Output the [X, Y] coordinate of the center of the cell containing the given text.  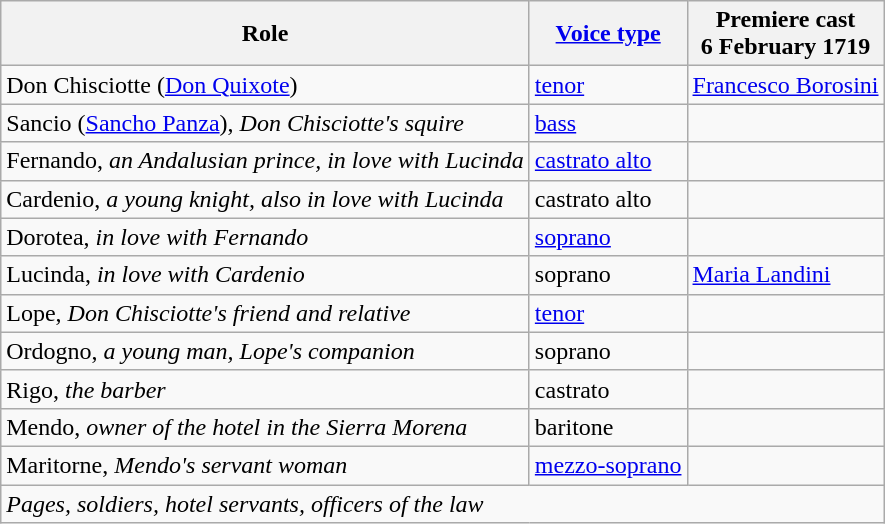
Sancio (Sancho Panza), Don Chisciotte's squire [266, 123]
baritone [608, 427]
Don Chisciotte (Don Quixote) [266, 85]
Maritorne, Mendo's servant woman [266, 465]
Dorotea, in love with Fernando [266, 237]
Mendo, owner of the hotel in the Sierra Morena [266, 427]
Francesco Borosini [786, 85]
Lope, Don Chisciotte's friend and relative [266, 313]
mezzo-soprano [608, 465]
Voice type [608, 34]
Role [266, 34]
castrato [608, 389]
Rigo, the barber [266, 389]
Fernando, an Andalusian prince, in love with Lucinda [266, 161]
Pages, soldiers, hotel servants, officers of the law [442, 503]
Lucinda, in love with Cardenio [266, 275]
Maria Landini [786, 275]
bass [608, 123]
Ordogno, a young man, Lope's companion [266, 351]
Premiere cast6 February 1719 [786, 34]
Cardenio, a young knight, also in love with Lucinda [266, 199]
